Detect which cell encompasses the target text, then output its [X, Y] center coordinate. 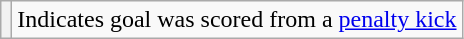
Indicates goal was scored from a penalty kick [237, 20]
